Find where the given text appears and provide that cell's center as [X, Y] coordinate. 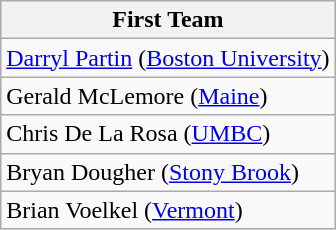
Bryan Dougher (Stony Brook) [168, 172]
Brian Voelkel (Vermont) [168, 210]
Chris De La Rosa (UMBC) [168, 134]
First Team [168, 20]
Darryl Partin (Boston University) [168, 58]
Gerald McLemore (Maine) [168, 96]
